Determine the (x, y) coordinate at the center of the cell enclosing the given text.  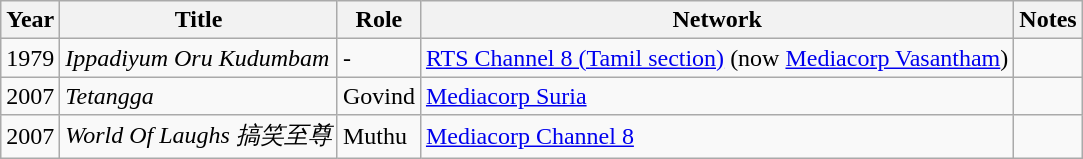
Year (30, 20)
Govind (378, 96)
Muthu (378, 136)
Tetangga (199, 96)
- (378, 58)
Mediacorp Suria (716, 96)
Role (378, 20)
Title (199, 20)
Notes (1048, 20)
Ippadiyum Oru Kudumbam (199, 58)
1979 (30, 58)
Network (716, 20)
RTS Channel 8 (Tamil section) (now Mediacorp Vasantham) (716, 58)
World Of Laughs 搞笑至尊 (199, 136)
Mediacorp Channel 8 (716, 136)
